From the cell containing the given text, extract its center point as (x, y) coordinate. 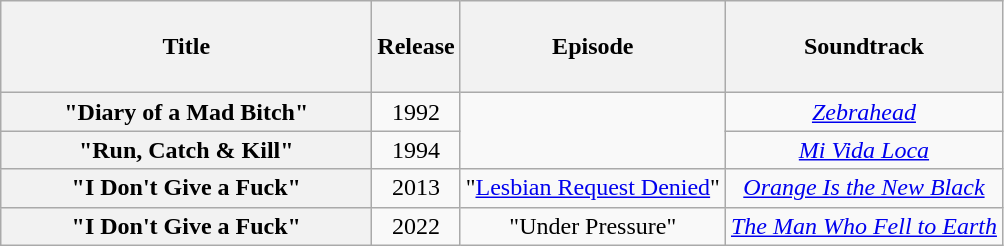
Release (416, 47)
2022 (416, 226)
Episode (592, 47)
1994 (416, 150)
Zebrahead (864, 112)
Title (186, 47)
Mi Vida Loca (864, 150)
2013 (416, 188)
The Man Who Fell to Earth (864, 226)
"Under Pressure" (592, 226)
"Lesbian Request Denied" (592, 188)
"Diary of a Mad Bitch" (186, 112)
Soundtrack (864, 47)
1992 (416, 112)
"Run, Catch & Kill" (186, 150)
Orange Is the New Black (864, 188)
